Provide the (X, Y) coordinate of the cell's center where the given text is located.  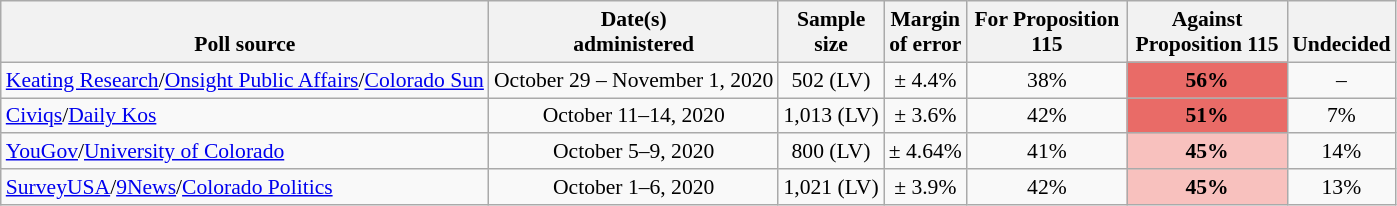
Poll source (245, 32)
± 4.4% (926, 80)
± 4.64% (926, 152)
± 3.6% (926, 116)
1,021 (LV) (830, 187)
1,013 (LV) (830, 116)
October 11–14, 2020 (634, 116)
Marginof error (926, 32)
13% (1341, 187)
For Proposition 115 (1047, 32)
38% (1047, 80)
October 29 – November 1, 2020 (634, 80)
October 5–9, 2020 (634, 152)
41% (1047, 152)
51% (1207, 116)
Civiqs/Daily Kos (245, 116)
Undecided (1341, 32)
October 1–6, 2020 (634, 187)
Date(s)administered (634, 32)
7% (1341, 116)
– (1341, 80)
800 (LV) (830, 152)
56% (1207, 80)
Keating Research/Onsight Public Affairs/Colorado Sun (245, 80)
Against Proposition 115 (1207, 32)
SurveyUSA/9News/Colorado Politics (245, 187)
14% (1341, 152)
502 (LV) (830, 80)
± 3.9% (926, 187)
YouGov/University of Colorado (245, 152)
Samplesize (830, 32)
